Output the (X, Y) coordinate of the center of the cell containing the given text.  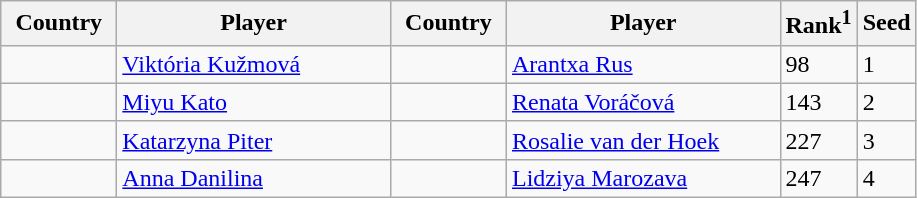
Arantxa Rus (643, 64)
Miyu Kato (254, 102)
98 (818, 64)
143 (818, 102)
Viktória Kužmová (254, 64)
Seed (886, 24)
227 (818, 140)
Renata Voráčová (643, 102)
Rank1 (818, 24)
Rosalie van der Hoek (643, 140)
Lidziya Marozava (643, 178)
1 (886, 64)
Katarzyna Piter (254, 140)
2 (886, 102)
247 (818, 178)
3 (886, 140)
4 (886, 178)
Anna Danilina (254, 178)
